Pinpoint the cell where the given text exists, returning its [x, y] midpoint coordinate. 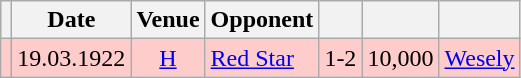
H [168, 58]
Red Star [262, 58]
Opponent [262, 20]
1-2 [340, 58]
19.03.1922 [72, 58]
Venue [168, 20]
10,000 [400, 58]
Wesely [480, 58]
Date [72, 20]
